Return [X, Y] of the center of cell containing provided text 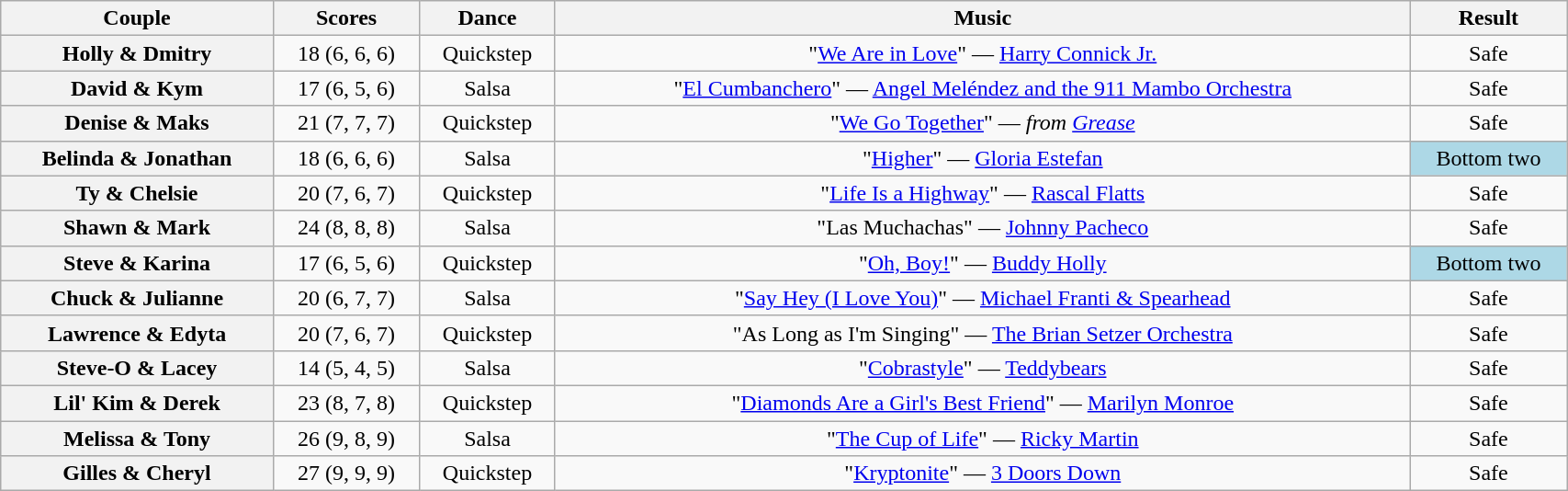
"El Cumbanchero" — Angel Meléndez and the 911 Mambo Orchestra [983, 88]
Lawrence & Edyta [138, 333]
24 (8, 8, 8) [345, 228]
Ty & Chelsie [138, 193]
27 (9, 9, 9) [345, 474]
Chuck & Julianne [138, 298]
26 (9, 8, 9) [345, 439]
"We Go Together" — from Grease [983, 123]
"Oh, Boy!" — Buddy Holly [983, 263]
Couple [138, 18]
Shawn & Mark [138, 228]
"We Are in Love" — Harry Connick Jr. [983, 53]
21 (7, 7, 7) [345, 123]
"Diamonds Are a Girl's Best Friend" — Marilyn Monroe [983, 403]
"Life Is a Highway" — Rascal Flatts [983, 193]
"Kryptonite" — 3 Doors Down [983, 474]
"Say Hey (I Love You)" — Michael Franti & Spearhead [983, 298]
Scores [345, 18]
Music [983, 18]
David & Kym [138, 88]
"Cobrastyle" — Teddybears [983, 368]
Belinda & Jonathan [138, 158]
23 (8, 7, 8) [345, 403]
14 (5, 4, 5) [345, 368]
"Higher" — Gloria Estefan [983, 158]
Melissa & Tony [138, 439]
Gilles & Cheryl [138, 474]
"The Cup of Life" — Ricky Martin [983, 439]
"As Long as I'm Singing" — The Brian Setzer Orchestra [983, 333]
Holly & Dmitry [138, 53]
Dance [488, 18]
20 (6, 7, 7) [345, 298]
Steve & Karina [138, 263]
"Las Muchachas" — Johnny Pacheco [983, 228]
Result [1488, 18]
Steve-O & Lacey [138, 368]
Lil' Kim & Derek [138, 403]
Denise & Maks [138, 123]
